For the text-containing cell, return its midpoint in [X, Y] coordinate format. 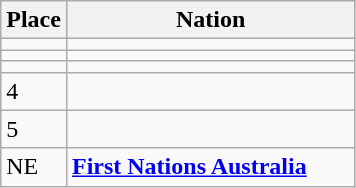
NE [34, 167]
First Nations Australia [210, 167]
Place [34, 20]
4 [34, 91]
5 [34, 129]
Nation [210, 20]
